Pinpoint the cell where the given text exists, returning its [x, y] midpoint coordinate. 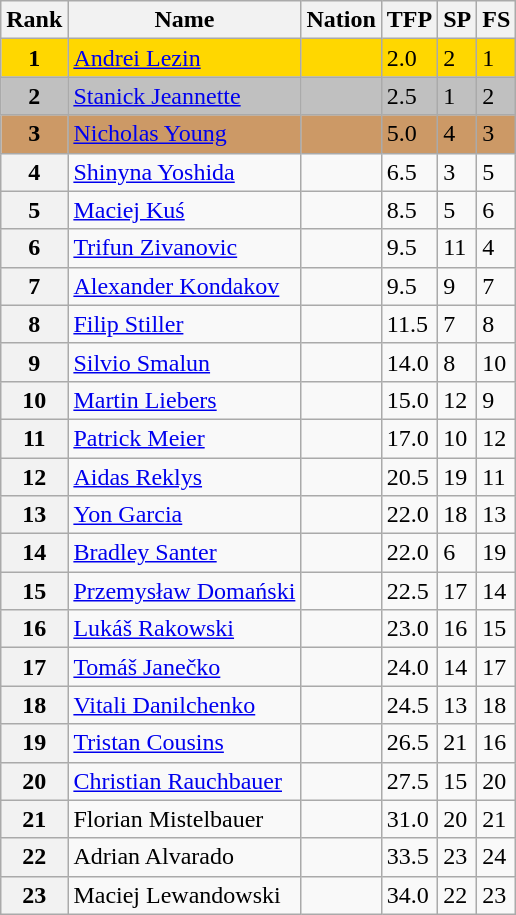
Adrian Alvarado [184, 857]
Tristan Cousins [184, 743]
SP [458, 20]
Andrei Lezin [184, 58]
Tomáš Janečko [184, 667]
Martin Liebers [184, 400]
Shinyna Yoshida [184, 172]
Aidas Reklys [184, 477]
Silvio Smalun [184, 362]
8.5 [409, 210]
Nicholas Young [184, 134]
Yon Garcia [184, 515]
24 [496, 857]
Trifun Zivanovic [184, 248]
Maciej Kuś [184, 210]
24.0 [409, 667]
5.0 [409, 134]
26.5 [409, 743]
33.5 [409, 857]
Vitali Danilchenko [184, 705]
Nation [341, 20]
Filip Stiller [184, 324]
6.5 [409, 172]
FS [496, 20]
34.0 [409, 895]
22.5 [409, 591]
17.0 [409, 438]
2.0 [409, 58]
Florian Mistelbauer [184, 819]
14.0 [409, 362]
Name [184, 20]
27.5 [409, 781]
23.0 [409, 629]
15.0 [409, 400]
20.5 [409, 477]
Bradley Santer [184, 553]
Alexander Kondakov [184, 286]
31.0 [409, 819]
Stanick Jeannette [184, 96]
Przemysław Domański [184, 591]
Christian Rauchbauer [184, 781]
Rank [34, 20]
Lukáš Rakowski [184, 629]
24.5 [409, 705]
Maciej Lewandowski [184, 895]
2.5 [409, 96]
TFP [409, 20]
11.5 [409, 324]
Patrick Meier [184, 438]
